Pinpoint the cell where the given text exists, returning its [X, Y] midpoint coordinate. 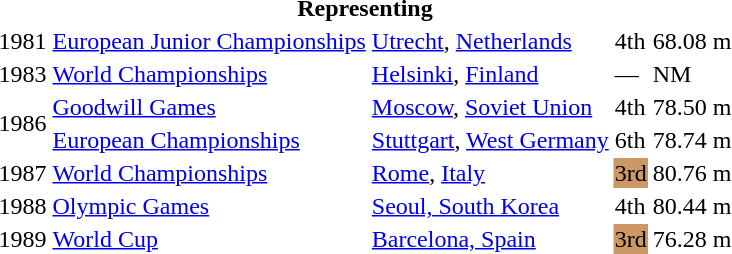
— [630, 74]
European Junior Championships [209, 41]
Moscow, Soviet Union [490, 107]
Helsinki, Finland [490, 74]
Stuttgart, West Germany [490, 140]
6th [630, 140]
Utrecht, Netherlands [490, 41]
Olympic Games [209, 206]
Barcelona, Spain [490, 239]
Rome, Italy [490, 173]
Seoul, South Korea [490, 206]
European Championships [209, 140]
Goodwill Games [209, 107]
World Cup [209, 239]
